Return (x, y) of the center of cell containing provided text 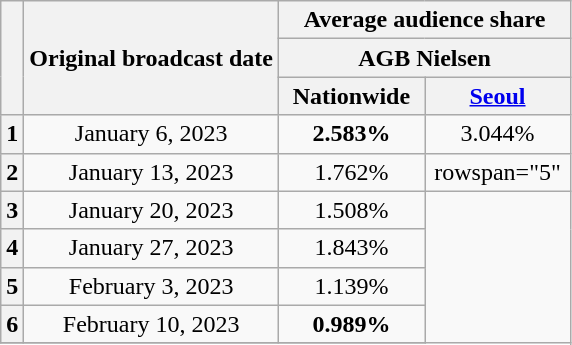
January 13, 2023 (152, 172)
6 (12, 324)
Nationwide (351, 96)
AGB Nielsen (424, 58)
Seoul (497, 96)
January 6, 2023 (152, 134)
2 (12, 172)
2.583% (351, 134)
January 27, 2023 (152, 248)
January 20, 2023 (152, 210)
1 (12, 134)
February 3, 2023 (152, 286)
5 (12, 286)
1.139% (351, 286)
0.989% (351, 324)
3 (12, 210)
Original broadcast date (152, 58)
rowspan="5" (497, 172)
1.508% (351, 210)
1.843% (351, 248)
1.762% (351, 172)
Average audience share (424, 20)
February 10, 2023 (152, 324)
3.044% (497, 134)
4 (12, 248)
